Provide the (x, y) coordinate of the cell's center where the given text is located.  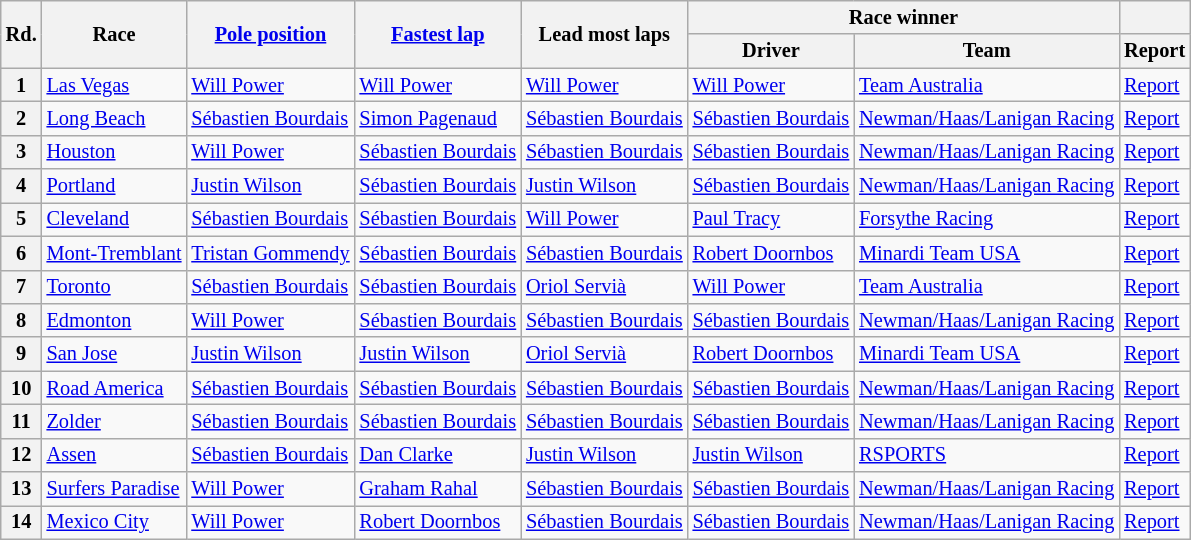
1 (22, 85)
Surfers Paradise (114, 489)
Cleveland (114, 219)
Tristan Gommendy (270, 253)
9 (22, 354)
RSPORTS (986, 455)
Pole position (270, 34)
Toronto (114, 287)
Race winner (904, 17)
Paul Tracy (772, 219)
Driver (772, 51)
Portland (114, 186)
Dan Clarke (438, 455)
6 (22, 253)
7 (22, 287)
Edmonton (114, 320)
2 (22, 118)
Simon Pagenaud (438, 118)
14 (22, 522)
San Jose (114, 354)
8 (22, 320)
3 (22, 152)
12 (22, 455)
Fastest lap (438, 34)
Rd. (22, 34)
5 (22, 219)
Graham Rahal (438, 489)
Team (986, 51)
Lead most laps (604, 34)
Long Beach (114, 118)
Race (114, 34)
Houston (114, 152)
4 (22, 186)
11 (22, 421)
10 (22, 388)
Las Vegas (114, 85)
Assen (114, 455)
Mont-Tremblant (114, 253)
Zolder (114, 421)
Road America (114, 388)
Forsythe Racing (986, 219)
Mexico City (114, 522)
13 (22, 489)
